Return the [x, y] coordinate for the center point of the cell that contains the specified text.  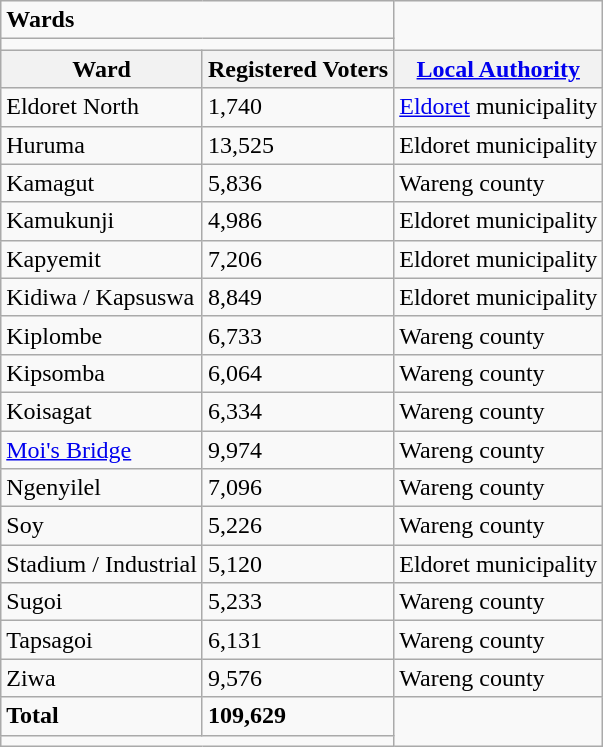
6,733 [298, 335]
7,096 [298, 488]
5,233 [298, 602]
4,986 [298, 221]
6,131 [298, 640]
Soy [102, 526]
Kamukunji [102, 221]
Total [102, 716]
5,226 [298, 526]
5,836 [298, 183]
Huruma [102, 145]
Ngenyilel [102, 488]
Tapsagoi [102, 640]
9,974 [298, 449]
6,334 [298, 411]
Koisagat [102, 411]
Sugoi [102, 602]
Kiplombe [102, 335]
Ziwa [102, 678]
8,849 [298, 297]
109,629 [298, 716]
5,120 [298, 564]
1,740 [298, 107]
Stadium / Industrial [102, 564]
Wards [198, 20]
Kidiwa / Kapsuswa [102, 297]
Kipsomba [102, 373]
13,525 [298, 145]
Registered Voters [298, 69]
Moi's Bridge [102, 449]
6,064 [298, 373]
Kapyemit [102, 259]
Local Authority [498, 69]
9,576 [298, 678]
Eldoret North [102, 107]
7,206 [298, 259]
Kamagut [102, 183]
Ward [102, 69]
